Provide the [x, y] coordinate of the cell's center where the given text is located.  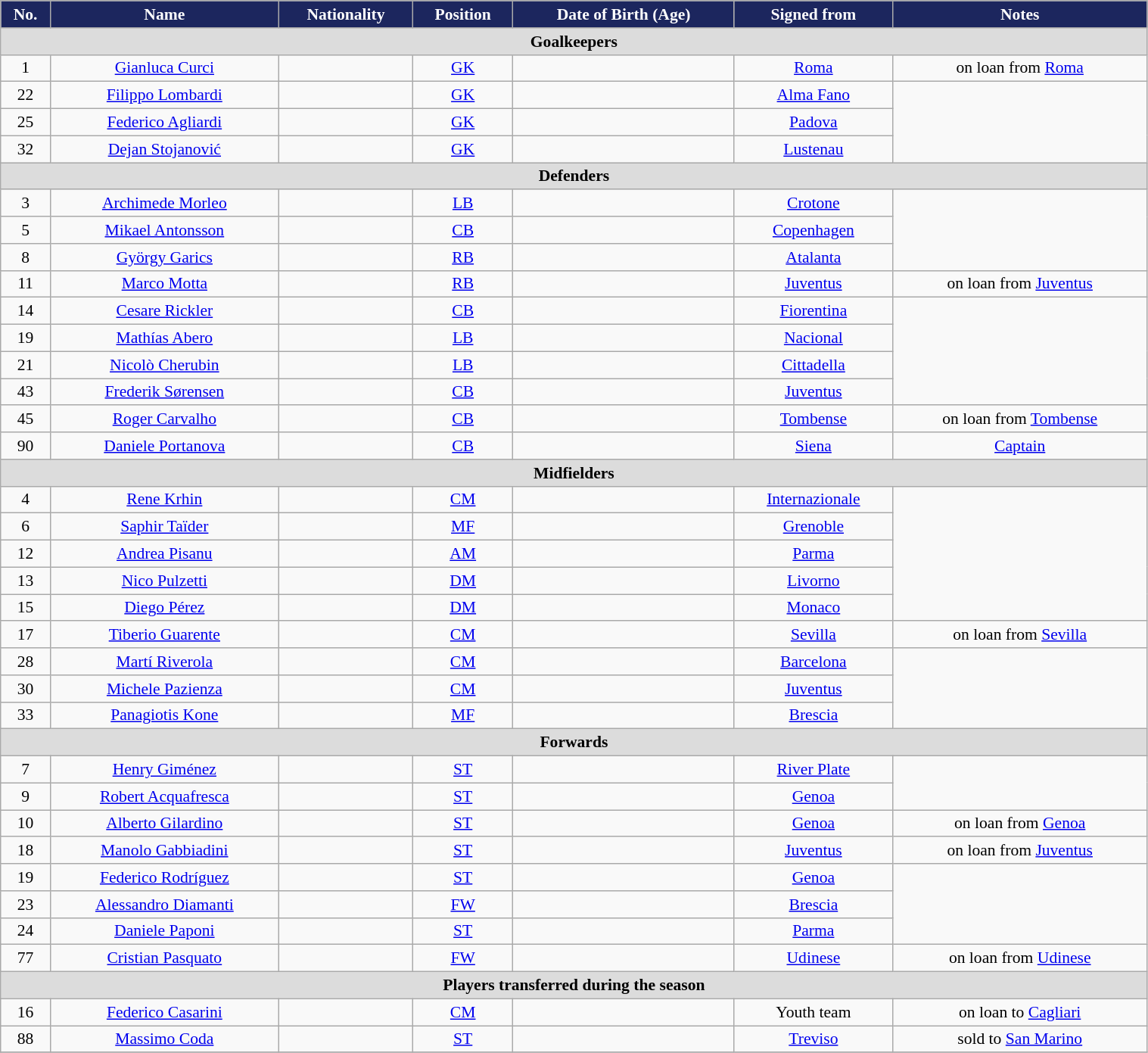
Position [463, 14]
Filippo Lombardi [164, 95]
Signed from [813, 14]
Federico Agliardi [164, 123]
Defenders [574, 176]
Marco Motta [164, 284]
9 [26, 796]
Name [164, 14]
Federico Rodríguez [164, 877]
Sevilla [813, 635]
Lustenau [813, 149]
Nationality [345, 14]
Alma Fano [813, 95]
Tombense [813, 419]
43 [26, 392]
AM [463, 554]
on loan from Tombense [1020, 419]
Date of Birth (Age) [624, 14]
Internazionale [813, 500]
Siena [813, 446]
13 [26, 581]
Alessandro Diamanti [164, 905]
Archimede Morleo [164, 204]
Martí Riverola [164, 662]
Michele Pazienza [164, 689]
Grenoble [813, 527]
Saphir Taïder [164, 527]
Mikael Antonsson [164, 230]
Federico Casarini [164, 1012]
16 [26, 1012]
Cittadella [813, 365]
25 [26, 123]
Mathías Abero [164, 338]
22 [26, 95]
14 [26, 311]
Cristian Pasquato [164, 958]
Cesare Rickler [164, 311]
Crotone [813, 204]
Andrea Pisanu [164, 554]
17 [26, 635]
Monaco [813, 608]
Udinese [813, 958]
sold to San Marino [1020, 1039]
Barcelona [813, 662]
24 [26, 931]
Panagiotis Kone [164, 715]
11 [26, 284]
3 [26, 204]
Henry Giménez [164, 770]
on loan from Genoa [1020, 824]
Frederik Sørensen [164, 392]
on loan from Sevilla [1020, 635]
Massimo Coda [164, 1039]
1 [26, 68]
Roger Carvalho [164, 419]
on loan from Udinese [1020, 958]
Atalanta [813, 257]
György Garics [164, 257]
Rene Krhin [164, 500]
18 [26, 851]
Roma [813, 68]
No. [26, 14]
Treviso [813, 1039]
12 [26, 554]
5 [26, 230]
Daniele Paponi [164, 931]
on loan from Roma [1020, 68]
30 [26, 689]
Goalkeepers [574, 42]
River Plate [813, 770]
Captain [1020, 446]
Gianluca Curci [164, 68]
Midfielders [574, 473]
Fiorentina [813, 311]
45 [26, 419]
Alberto Gilardino [164, 824]
Notes [1020, 14]
4 [26, 500]
7 [26, 770]
77 [26, 958]
Nicolò Cherubin [164, 365]
32 [26, 149]
28 [26, 662]
10 [26, 824]
Youth team [813, 1012]
on loan to Cagliari [1020, 1012]
Daniele Portanova [164, 446]
Diego Pérez [164, 608]
88 [26, 1039]
Robert Acquafresca [164, 796]
23 [26, 905]
Tiberio Guarente [164, 635]
6 [26, 527]
90 [26, 446]
8 [26, 257]
Copenhagen [813, 230]
Livorno [813, 581]
Players transferred during the season [574, 986]
Padova [813, 123]
15 [26, 608]
Dejan Stojanović [164, 149]
Forwards [574, 743]
33 [26, 715]
Nico Pulzetti [164, 581]
21 [26, 365]
Manolo Gabbiadini [164, 851]
Nacional [813, 338]
